Identify which cell holds the provided text, then report its [X, Y] central coordinate. 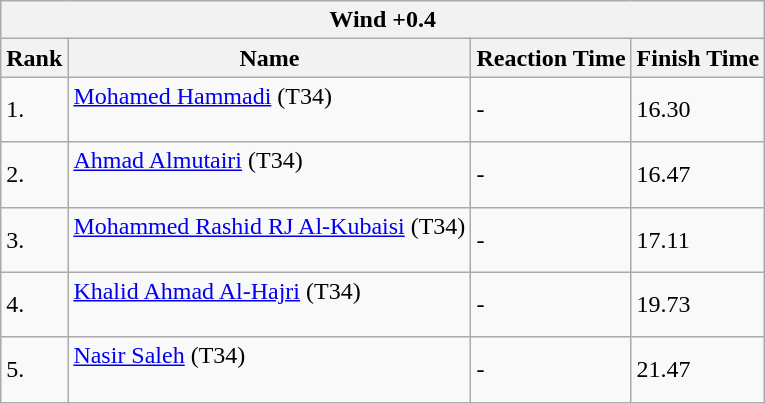
Khalid Ahmad Al-Hajri (T34) [270, 304]
Name [270, 58]
1. [34, 110]
Reaction Time [551, 58]
Wind +0.4 [383, 20]
16.30 [698, 110]
Mohammed Rashid RJ Al-Kubaisi (T34) [270, 240]
Mohamed Hammadi (T34) [270, 110]
3. [34, 240]
5. [34, 370]
21.47 [698, 370]
16.47 [698, 174]
Nasir Saleh (T34) [270, 370]
17.11 [698, 240]
2. [34, 174]
19.73 [698, 304]
Rank [34, 58]
Ahmad Almutairi (T34) [270, 174]
4. [34, 304]
Finish Time [698, 58]
